Find where the given text appears and provide that cell's center as [x, y] coordinate. 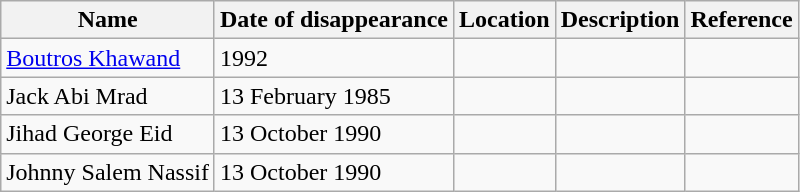
Johnny Salem Nassif [108, 172]
Date of disappearance [334, 20]
1992 [334, 58]
Boutros Khawand [108, 58]
13 February 1985 [334, 96]
Location [505, 20]
Reference [742, 20]
Jihad George Eid [108, 134]
Description [620, 20]
Name [108, 20]
Jack Abi Mrad [108, 96]
